Identify which cell holds the provided text, then report its (X, Y) central coordinate. 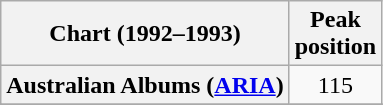
Peakposition (335, 34)
Australian Albums (ARIA) (145, 85)
Chart (1992–1993) (145, 34)
115 (335, 85)
